Determine the [X, Y] coordinate at the center of the cell enclosing the given text.  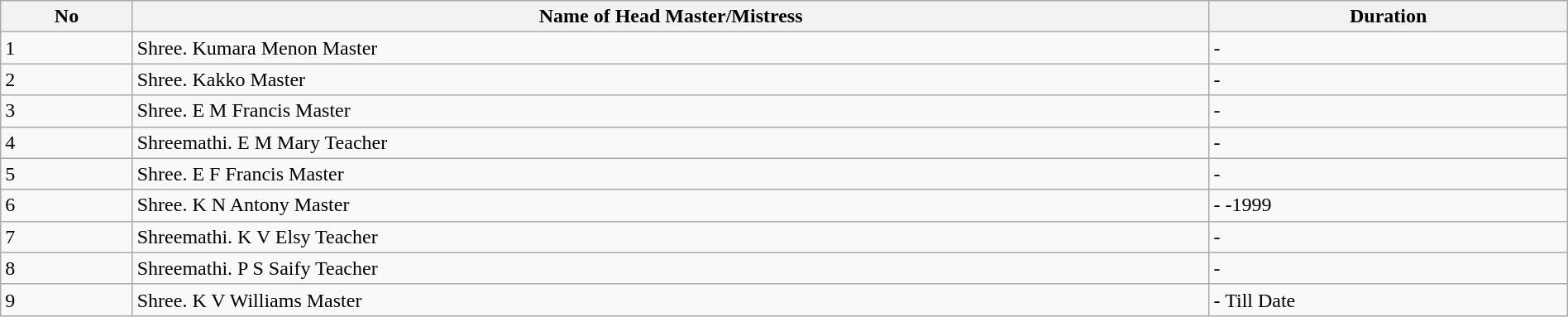
Shreemathi. K V Elsy Teacher [671, 237]
1 [66, 48]
Shreemathi. E M Mary Teacher [671, 142]
Shree. Kakko Master [671, 79]
Duration [1388, 17]
Shree. K N Antony Master [671, 205]
Shree. Kumara Menon Master [671, 48]
9 [66, 300]
- Till Date [1388, 300]
Shree. E F Francis Master [671, 174]
8 [66, 268]
Shreemathi. P S Saify Teacher [671, 268]
4 [66, 142]
2 [66, 79]
Shree. E M Francis Master [671, 111]
No [66, 17]
- -1999 [1388, 205]
3 [66, 111]
7 [66, 237]
6 [66, 205]
5 [66, 174]
Shree. K V Williams Master [671, 300]
Name of Head Master/Mistress [671, 17]
